Output the [x, y] coordinate of the center of the cell containing the given text.  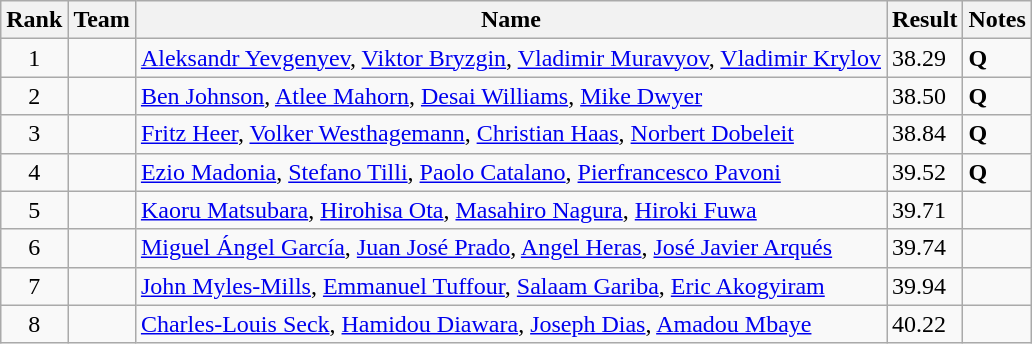
Miguel Ángel García, Juan José Prado, Angel Heras, José Javier Arqués [510, 248]
38.29 [925, 58]
Ben Johnson, Atlee Mahorn, Desai Williams, Mike Dwyer [510, 96]
3 [34, 134]
Charles-Louis Seck, Hamidou Diawara, Joseph Dias, Amadou Mbaye [510, 324]
5 [34, 210]
39.71 [925, 210]
Result [925, 20]
39.74 [925, 248]
Notes [997, 20]
Rank [34, 20]
2 [34, 96]
Name [510, 20]
John Myles-Mills, Emmanuel Tuffour, Salaam Gariba, Eric Akogyiram [510, 286]
39.52 [925, 172]
38.50 [925, 96]
38.84 [925, 134]
4 [34, 172]
7 [34, 286]
Ezio Madonia, Stefano Tilli, Paolo Catalano, Pierfrancesco Pavoni [510, 172]
8 [34, 324]
6 [34, 248]
Team [102, 20]
40.22 [925, 324]
39.94 [925, 286]
Aleksandr Yevgenyev, Viktor Bryzgin, Vladimir Muravyov, Vladimir Krylov [510, 58]
Kaoru Matsubara, Hirohisa Ota, Masahiro Nagura, Hiroki Fuwa [510, 210]
1 [34, 58]
Fritz Heer, Volker Westhagemann, Christian Haas, Norbert Dobeleit [510, 134]
